Provide the [x, y] coordinate of the cell's center where the given text is located.  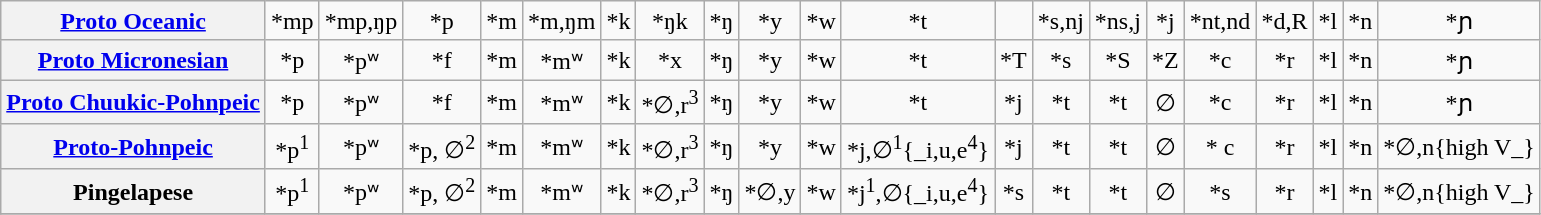
*j1,∅{_i,u,e4} [918, 192]
*ns,j [1118, 21]
*ŋk [670, 21]
*nt,nd [1220, 21]
*mp [292, 21]
*∅,y [770, 192]
*x [670, 60]
*Z [1165, 60]
*j,∅1{_i,u,e4} [918, 146]
Proto-Pohnpeic [134, 146]
*T [1014, 60]
*S [1118, 60]
*s,nj [1060, 21]
*mp,ŋp [361, 21]
Proto Micronesian [134, 60]
Proto Chuukic-Pohnpeic [134, 102]
*m,ŋm [562, 21]
Pingelapese [134, 192]
* c [1220, 146]
Proto Oceanic [134, 21]
*d,R [1284, 21]
